Pinpoint the cell where the given text exists, returning its [X, Y] midpoint coordinate. 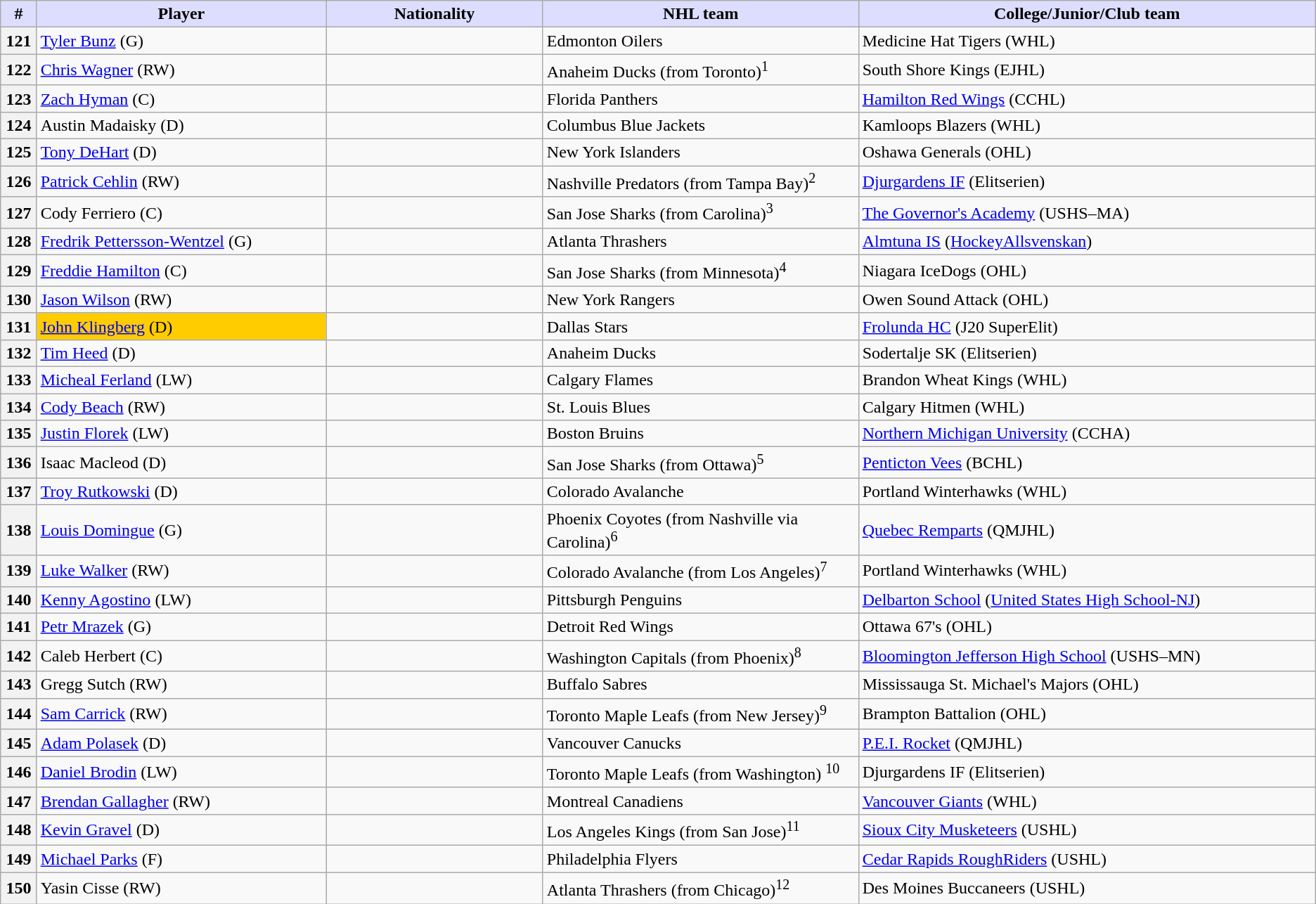
Toronto Maple Leafs (from Washington) 10 [700, 772]
Nationality [434, 14]
Columbus Blue Jackets [700, 125]
San Jose Sharks (from Carolina)3 [700, 212]
Patrick Cehlin (RW) [181, 181]
Isaac Macleod (D) [181, 463]
P.E.I. Rocket (QMJHL) [1087, 743]
134 [18, 407]
127 [18, 212]
Penticton Vees (BCHL) [1087, 463]
South Shore Kings (EJHL) [1087, 70]
131 [18, 326]
Frolunda HC (J20 SuperElit) [1087, 326]
Brandon Wheat Kings (WHL) [1087, 380]
143 [18, 685]
Nashville Predators (from Tampa Bay)2 [700, 181]
Northern Michigan University (CCHA) [1087, 434]
Fredrik Pettersson-Wentzel (G) [181, 242]
147 [18, 801]
142 [18, 657]
137 [18, 491]
Florida Panthers [700, 98]
Calgary Hitmen (WHL) [1087, 407]
Anaheim Ducks (from Toronto)1 [700, 70]
Justin Florek (LW) [181, 434]
Washington Capitals (from Phoenix)8 [700, 657]
140 [18, 600]
Caleb Herbert (C) [181, 657]
148 [18, 829]
Kevin Gravel (D) [181, 829]
St. Louis Blues [700, 407]
Sodertalje SK (Elitserien) [1087, 353]
Brampton Battalion (OHL) [1087, 714]
121 [18, 41]
Colorado Avalanche (from Los Angeles)7 [700, 571]
Atlanta Thrashers [700, 242]
141 [18, 627]
Yasin Cisse (RW) [181, 889]
Owen Sound Attack (OHL) [1087, 299]
Pittsburgh Penguins [700, 600]
Zach Hyman (C) [181, 98]
Gregg Sutch (RW) [181, 685]
Ottawa 67's (OHL) [1087, 627]
Brendan Gallagher (RW) [181, 801]
149 [18, 859]
NHL team [700, 14]
146 [18, 772]
150 [18, 889]
139 [18, 571]
129 [18, 271]
133 [18, 380]
Hamilton Red Wings (CCHL) [1087, 98]
Dallas Stars [700, 326]
Delbarton School (United States High School-NJ) [1087, 600]
Mississauga St. Michael's Majors (OHL) [1087, 685]
Montreal Canadiens [700, 801]
New York Rangers [700, 299]
125 [18, 153]
Sam Carrick (RW) [181, 714]
Sioux City Musketeers (USHL) [1087, 829]
New York Islanders [700, 153]
Calgary Flames [700, 380]
Colorado Avalanche [700, 491]
Chris Wagner (RW) [181, 70]
Cody Beach (RW) [181, 407]
Cody Ferriero (C) [181, 212]
Boston Bruins [700, 434]
Los Angeles Kings (from San Jose)11 [700, 829]
Player [181, 14]
Cedar Rapids RoughRiders (USHL) [1087, 859]
130 [18, 299]
Luke Walker (RW) [181, 571]
Tim Heed (D) [181, 353]
135 [18, 434]
132 [18, 353]
Atlanta Thrashers (from Chicago)12 [700, 889]
136 [18, 463]
Austin Madaisky (D) [181, 125]
Daniel Brodin (LW) [181, 772]
Micheal Ferland (LW) [181, 380]
Oshawa Generals (OHL) [1087, 153]
122 [18, 70]
138 [18, 530]
Buffalo Sabres [700, 685]
Phoenix Coyotes (from Nashville via Carolina)6 [700, 530]
Vancouver Giants (WHL) [1087, 801]
Tyler Bunz (G) [181, 41]
Michael Parks (F) [181, 859]
Bloomington Jefferson High School (USHS–MN) [1087, 657]
145 [18, 743]
Toronto Maple Leafs (from New Jersey)9 [700, 714]
Anaheim Ducks [700, 353]
Edmonton Oilers [700, 41]
Adam Polasek (D) [181, 743]
Des Moines Buccaneers (USHL) [1087, 889]
128 [18, 242]
144 [18, 714]
Vancouver Canucks [700, 743]
Troy Rutkowski (D) [181, 491]
Quebec Remparts (QMJHL) [1087, 530]
123 [18, 98]
Kamloops Blazers (WHL) [1087, 125]
Medicine Hat Tigers (WHL) [1087, 41]
College/Junior/Club team [1087, 14]
Detroit Red Wings [700, 627]
San Jose Sharks (from Ottawa)5 [700, 463]
Louis Domingue (G) [181, 530]
Almtuna IS (HockeyAllsvenskan) [1087, 242]
Jason Wilson (RW) [181, 299]
Freddie Hamilton (C) [181, 271]
The Governor's Academy (USHS–MA) [1087, 212]
San Jose Sharks (from Minnesota)4 [700, 271]
Philadelphia Flyers [700, 859]
Niagara IceDogs (OHL) [1087, 271]
# [18, 14]
John Klingberg (D) [181, 326]
126 [18, 181]
124 [18, 125]
Tony DeHart (D) [181, 153]
Kenny Agostino (LW) [181, 600]
Petr Mrazek (G) [181, 627]
